Detect which cell encompasses the target text, then output its [X, Y] center coordinate. 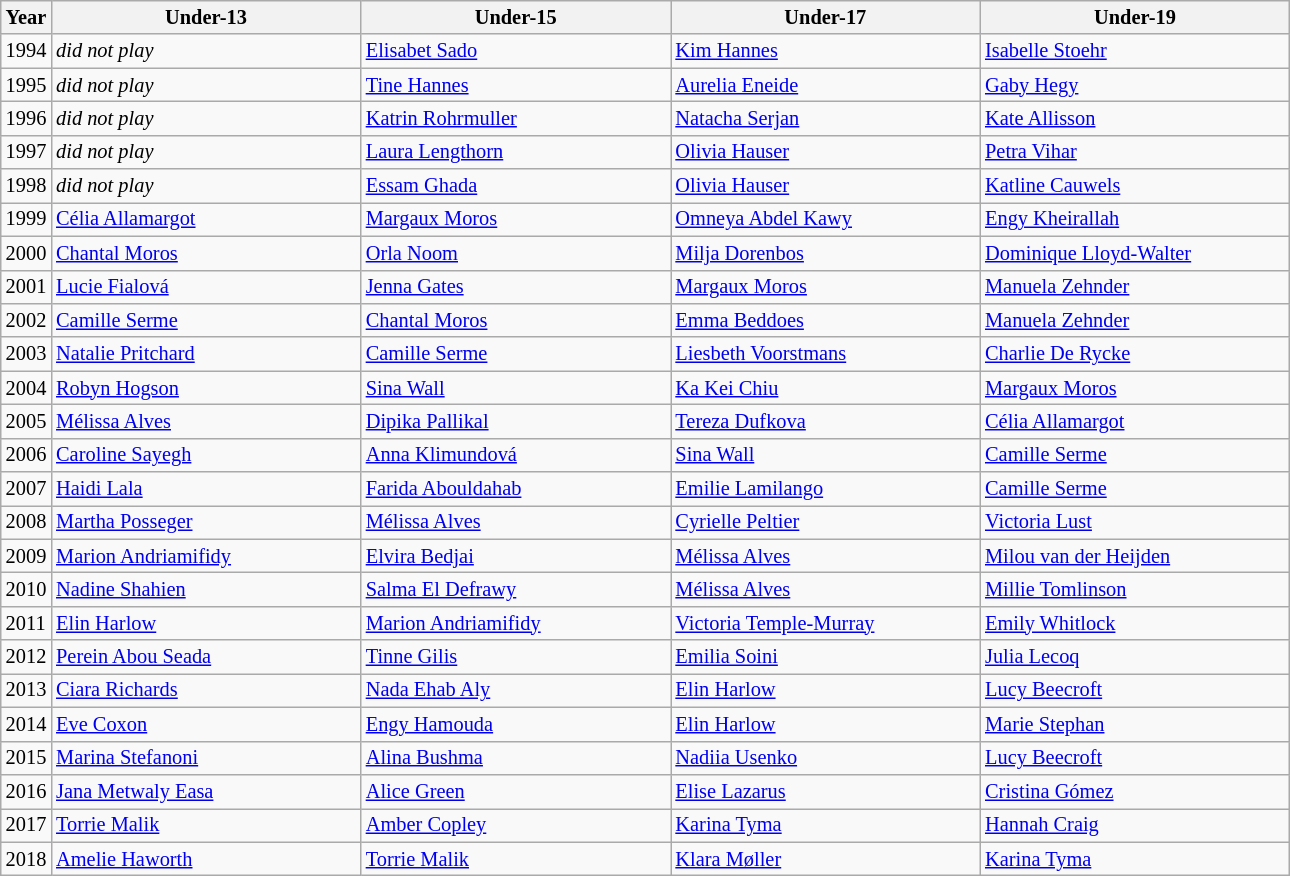
1999 [26, 219]
1997 [26, 152]
Omneya Abdel Kawy [825, 219]
Elvira Bedjai [516, 556]
2004 [26, 388]
2008 [26, 522]
Nadiia Usenko [825, 758]
Eve Coxon [206, 724]
Martha Posseger [206, 522]
Jenna Gates [516, 287]
Under-19 [1135, 17]
Lucie Fialová [206, 287]
2015 [26, 758]
Alice Green [516, 791]
Victoria Lust [1135, 522]
Essam Ghada [516, 186]
2017 [26, 825]
Marina Stefanoni [206, 758]
2001 [26, 287]
Cyrielle Peltier [825, 522]
Aurelia Eneide [825, 85]
Nada Ehab Aly [516, 690]
Robyn Hogson [206, 388]
Milja Dorenbos [825, 253]
Dominique Lloyd-Walter [1135, 253]
1996 [26, 118]
Natacha Serjan [825, 118]
Hannah Craig [1135, 825]
Liesbeth Voorstmans [825, 354]
2002 [26, 320]
Amelie Haworth [206, 859]
Salma El Defrawy [516, 589]
Under-13 [206, 17]
Klara Møller [825, 859]
Natalie Pritchard [206, 354]
Engy Kheirallah [1135, 219]
Orla Noom [516, 253]
Gaby Hegy [1135, 85]
Katrin Rohrmuller [516, 118]
Under-17 [825, 17]
Marie Stephan [1135, 724]
2011 [26, 623]
1998 [26, 186]
1995 [26, 85]
2018 [26, 859]
Dipika Pallikal [516, 421]
2007 [26, 489]
2006 [26, 455]
Laura Lengthorn [516, 152]
2010 [26, 589]
Haidi Lala [206, 489]
Emily Whitlock [1135, 623]
Elise Lazarus [825, 791]
2003 [26, 354]
Emma Beddoes [825, 320]
2005 [26, 421]
Engy Hamouda [516, 724]
Under-15 [516, 17]
Tine Hannes [516, 85]
Victoria Temple-Murray [825, 623]
Cristina Gómez [1135, 791]
2016 [26, 791]
Julia Lecoq [1135, 657]
Charlie De Rycke [1135, 354]
2013 [26, 690]
Kim Hannes [825, 51]
Isabelle Stoehr [1135, 51]
Jana Metwaly Easa [206, 791]
Farida Abouldahab [516, 489]
Anna Klimundová [516, 455]
2000 [26, 253]
1994 [26, 51]
Ka Kei Chiu [825, 388]
Elisabet Sado [516, 51]
Petra Vihar [1135, 152]
Tinne Gilis [516, 657]
Milou van der Heijden [1135, 556]
Tereza Dufkova [825, 421]
Perein Abou Seada [206, 657]
Year [26, 17]
2009 [26, 556]
Emilia Soini [825, 657]
2014 [26, 724]
Caroline Sayegh [206, 455]
2012 [26, 657]
Alina Bushma [516, 758]
Kate Allisson [1135, 118]
Amber Copley [516, 825]
Emilie Lamilango [825, 489]
Millie Tomlinson [1135, 589]
Ciara Richards [206, 690]
Katline Cauwels [1135, 186]
Nadine Shahien [206, 589]
